Pinpoint the cell where the given text exists, returning its (X, Y) midpoint coordinate. 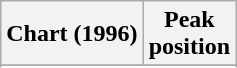
Chart (1996) (72, 34)
Peakposition (189, 34)
